Return the (X, Y) coordinate for the center point of the cell that contains the specified text.  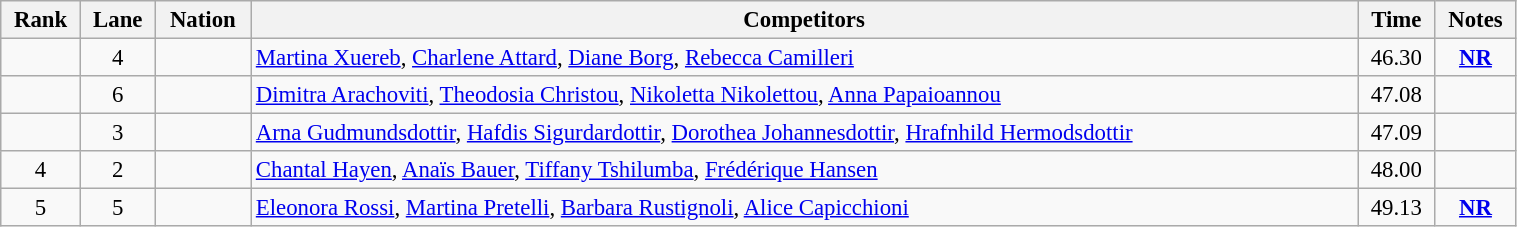
Eleonora Rossi, Martina Pretelli, Barbara Rustignoli, Alice Capicchioni (804, 208)
Arna Gudmundsdottir, Hafdis Sigurdardottir, Dorothea Johannesdottir, Hrafnhild Hermodsdottir (804, 133)
Notes (1476, 20)
Chantal Hayen, Anaïs Bauer, Tiffany Tshilumba, Frédérique Hansen (804, 170)
48.00 (1396, 170)
Lane (118, 20)
Rank (41, 20)
6 (118, 95)
Competitors (804, 20)
47.08 (1396, 95)
Dimitra Arachoviti, Theodosia Christou, Nikoletta Nikolettou, Anna Papaioannou (804, 95)
46.30 (1396, 58)
2 (118, 170)
Time (1396, 20)
47.09 (1396, 133)
Nation (202, 20)
49.13 (1396, 208)
Martina Xuereb, Charlene Attard, Diane Borg, Rebecca Camilleri (804, 58)
3 (118, 133)
